Output the (X, Y) coordinate of the center of the cell containing the given text.  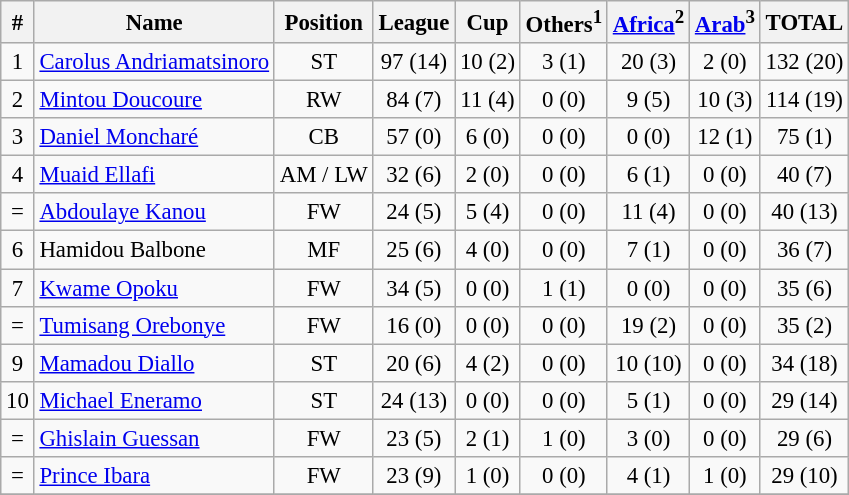
4 (18, 175)
35 (6) (804, 288)
4 (1) (648, 476)
League (414, 22)
5 (4) (488, 213)
10 (10) (648, 363)
3 (0) (648, 438)
Abdoulaye Kanou (154, 213)
35 (2) (804, 325)
23 (5) (414, 438)
Mamadou Diallo (154, 363)
40 (13) (804, 213)
4 (2) (488, 363)
# (18, 22)
Michael Eneramo (154, 400)
57 (0) (414, 137)
10 (18, 400)
CB (324, 137)
1 (18, 62)
25 (6) (414, 250)
97 (14) (414, 62)
29 (6) (804, 438)
132 (20) (804, 62)
MF (324, 250)
29 (10) (804, 476)
Kwame Opoku (154, 288)
24 (13) (414, 400)
2 (1) (488, 438)
12 (1) (726, 137)
Hamidou Balbone (154, 250)
AM / LW (324, 175)
Ghislain Guessan (154, 438)
Africa2 (648, 22)
29 (14) (804, 400)
Muaid Ellafi (154, 175)
Prince Ibara (154, 476)
6 (1) (648, 175)
6 (18, 250)
23 (9) (414, 476)
34 (5) (414, 288)
40 (7) (804, 175)
24 (5) (414, 213)
Cup (488, 22)
7 (1) (648, 250)
5 (1) (648, 400)
75 (1) (804, 137)
10 (2) (488, 62)
114 (19) (804, 100)
Tumisang Orebonye (154, 325)
84 (7) (414, 100)
7 (18, 288)
Position (324, 22)
3 (1) (564, 62)
32 (6) (414, 175)
34 (18) (804, 363)
Carolus Andriamatsinoro (154, 62)
20 (6) (414, 363)
9 (18, 363)
2 (18, 100)
TOTAL (804, 22)
19 (2) (648, 325)
Daniel Moncharé (154, 137)
RW (324, 100)
16 (0) (414, 325)
Mintou Doucoure (154, 100)
1 (1) (564, 288)
Others1 (564, 22)
20 (3) (648, 62)
10 (3) (726, 100)
Arab3 (726, 22)
36 (7) (804, 250)
Name (154, 22)
9 (5) (648, 100)
4 (0) (488, 250)
3 (18, 137)
6 (0) (488, 137)
